Return (X, Y) of the center of cell containing provided text 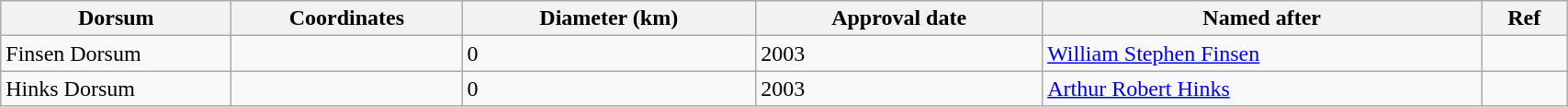
Finsen Dorsum (116, 53)
Ref (1525, 18)
Hinks Dorsum (116, 89)
Dorsum (116, 18)
Coordinates (347, 18)
Named after (1262, 18)
Diameter (km) (609, 18)
Arthur Robert Hinks (1262, 89)
William Stephen Finsen (1262, 53)
Approval date (899, 18)
